Provide the [x, y] coordinate of the cell's center where the given text is located.  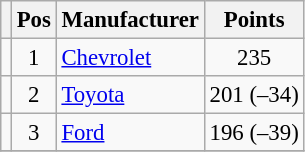
Manufacturer [130, 20]
1 [34, 58]
2 [34, 95]
Toyota [130, 95]
3 [34, 133]
Chevrolet [130, 58]
Points [254, 20]
235 [254, 58]
196 (–39) [254, 133]
Ford [130, 133]
201 (–34) [254, 95]
Pos [34, 20]
